Extract the [x, y] coordinate from the center of the cell holding the provided text.  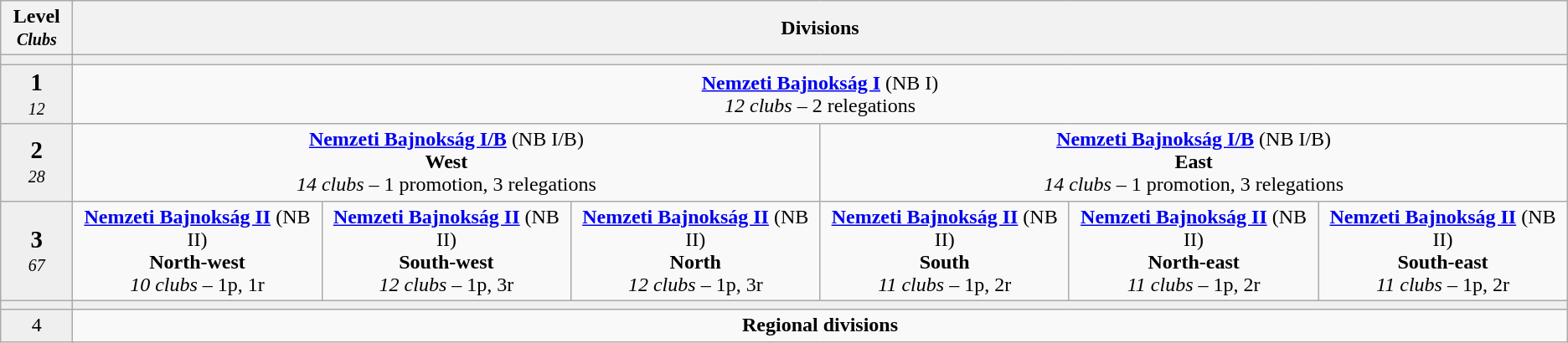
Nemzeti Bajnokság I/B (NB I/B)East14 clubs – 1 promotion, 3 relegations [1194, 162]
Nemzeti Bajnokság II (NB II)North-west10 clubs – 1p, 1r [198, 251]
112 [37, 94]
Nemzeti Bajnokság I/B (NB I/B)West14 clubs – 1 promotion, 3 relegations [446, 162]
LevelClubs [37, 28]
Nemzeti Bajnokság II (NB II)South-west12 clubs – 1p, 3r [446, 251]
Divisions [820, 28]
Nemzeti Bajnokság II (NB II)North12 clubs – 1p, 3r [695, 251]
367 [37, 251]
Nemzeti Bajnokság II (NB II)North-east11 clubs – 1p, 2r [1193, 251]
Nemzeti Bajnokság I (NB I)12 clubs – 2 relegations [820, 94]
Nemzeti Bajnokság II (NB II)South-east11 clubs – 1p, 2r [1442, 251]
Nemzeti Bajnokság II (NB II)South11 clubs – 1p, 2r [945, 251]
4 [37, 325]
Regional divisions [820, 325]
228 [37, 162]
